Pinpoint the cell where the given text exists, returning its [x, y] midpoint coordinate. 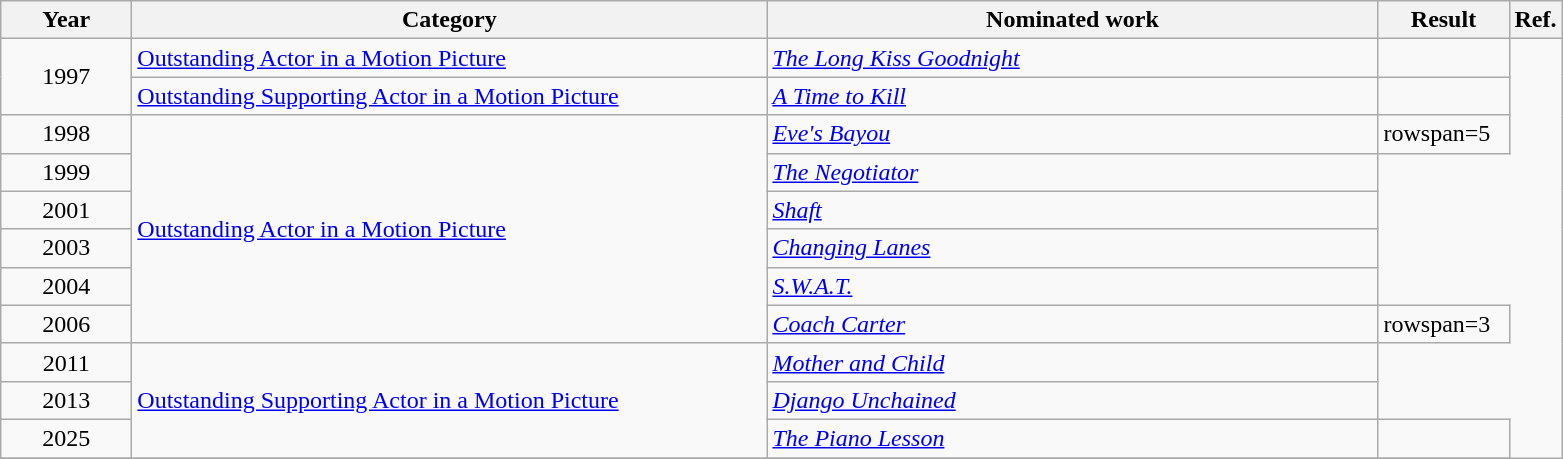
Django Unchained [1072, 400]
2011 [66, 362]
Category [450, 20]
The Negotiator [1072, 172]
rowspan=5 [1444, 134]
Eve's Bayou [1072, 134]
A Time to Kill [1072, 96]
Nominated work [1072, 20]
2006 [66, 324]
2004 [66, 286]
Mother and Child [1072, 362]
The Piano Lesson [1072, 438]
Shaft [1072, 210]
Result [1444, 20]
2003 [66, 248]
2001 [66, 210]
Ref. [1536, 20]
Changing Lanes [1072, 248]
2013 [66, 400]
1999 [66, 172]
The Long Kiss Goodnight [1072, 58]
2025 [66, 438]
Year [66, 20]
Coach Carter [1072, 324]
rowspan=3 [1444, 324]
1997 [66, 77]
S.W.A.T. [1072, 286]
1998 [66, 134]
